Detect which cell encompasses the target text, then output its [x, y] center coordinate. 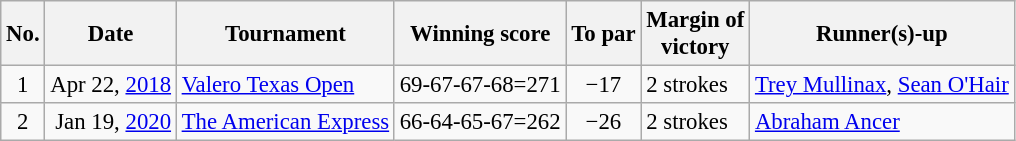
Winning score [480, 34]
Apr 22, 2018 [110, 85]
Date [110, 34]
69-67-67-68=271 [480, 85]
1 [23, 85]
Runner(s)-up [882, 34]
Trey Mullinax, Sean O'Hair [882, 85]
No. [23, 34]
Abraham Ancer [882, 122]
To par [604, 34]
Jan 19, 2020 [110, 122]
2 [23, 122]
Tournament [285, 34]
Valero Texas Open [285, 85]
The American Express [285, 122]
Margin ofvictory [696, 34]
66-64-65-67=262 [480, 122]
−26 [604, 122]
−17 [604, 85]
